Pinpoint the cell where the given text exists, returning its [X, Y] midpoint coordinate. 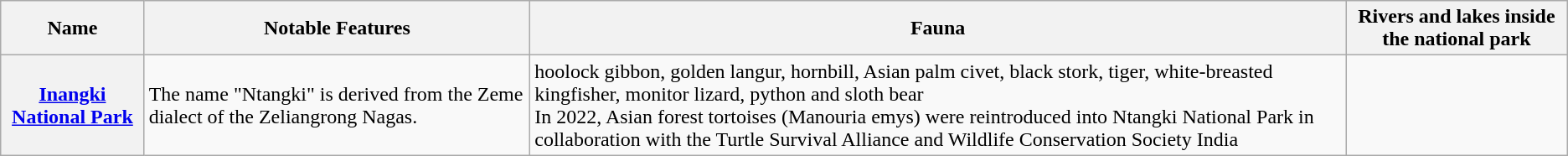
The name "Ntangki" is derived from the Zeme dialect of the Zeliangrong Nagas. [337, 106]
Fauna [938, 29]
Notable Features [337, 29]
Rivers and lakes inside the national park [1457, 29]
Name [72, 29]
Inangki National Park [72, 106]
